Find where the given text appears and provide that cell's center as (X, Y) coordinate. 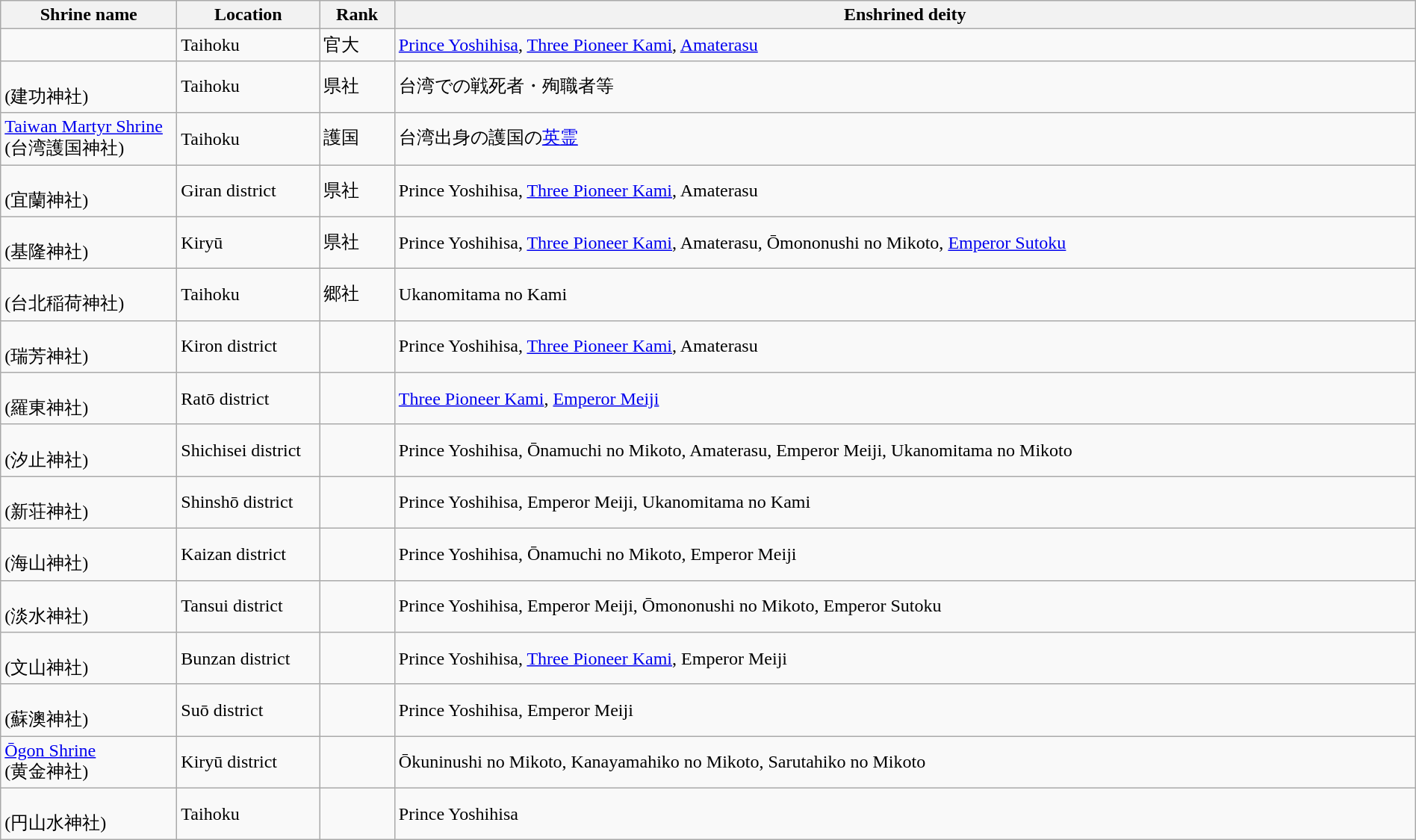
郷社 (357, 295)
Three Pioneer Kami, Emperor Meiji (905, 399)
Enshrined deity (905, 15)
Shichisei district (248, 450)
官大 (357, 45)
Kiryū district (248, 762)
Prince Yoshihisa, Emperor Meiji, Ōmononushi no Mikoto, Emperor Sutoku (905, 606)
Ōgon Shrine(黄金神社) (89, 762)
Kiron district (248, 346)
Taiwan Martyr Shrine(台湾護国神社) (89, 139)
(瑞芳神社) (89, 346)
Prince Yoshihisa, Ōnamuchi no Mikoto, Emperor Meiji (905, 554)
(建功神社) (89, 87)
Bunzan district (248, 659)
(海山神社) (89, 554)
護国 (357, 139)
(台北稲荷神社) (89, 295)
Location (248, 15)
Ratō district (248, 399)
Rank (357, 15)
Tansui district (248, 606)
(羅東神社) (89, 399)
Prince Yoshihisa, Emperor Meiji, Ukanomitama no Kami (905, 503)
Shrine name (89, 15)
台湾での戦死者・殉職者等 (905, 87)
(文山神社) (89, 659)
Kiryū (248, 243)
(宜蘭神社) (89, 190)
Prince Yoshihisa, Three Pioneer Kami, Amaterasu, Ōmononushi no Mikoto, Emperor Sutoku (905, 243)
Suō district (248, 710)
Prince Yoshihisa, Ōnamuchi no Mikoto, Amaterasu, Emperor Meiji, Ukanomitama no Mikoto (905, 450)
Giran district (248, 190)
(淡水神社) (89, 606)
(汐止神社) (89, 450)
Shinshō district (248, 503)
Ōkuninushi no Mikoto, Kanayamahiko no Mikoto, Sarutahiko no Mikoto (905, 762)
(蘇澳神社) (89, 710)
台湾出身の護国の英霊 (905, 139)
Kaizan district (248, 554)
Ukanomitama no Kami (905, 295)
Prince Yoshihisa (905, 814)
Prince Yoshihisa, Three Pioneer Kami, Emperor Meiji (905, 659)
(円山水神社) (89, 814)
Prince Yoshihisa, Emperor Meiji (905, 710)
(新荘神社) (89, 503)
(基隆神社) (89, 243)
